Capture the cell that displays the provided text and extract its [X, Y] central coordinate. 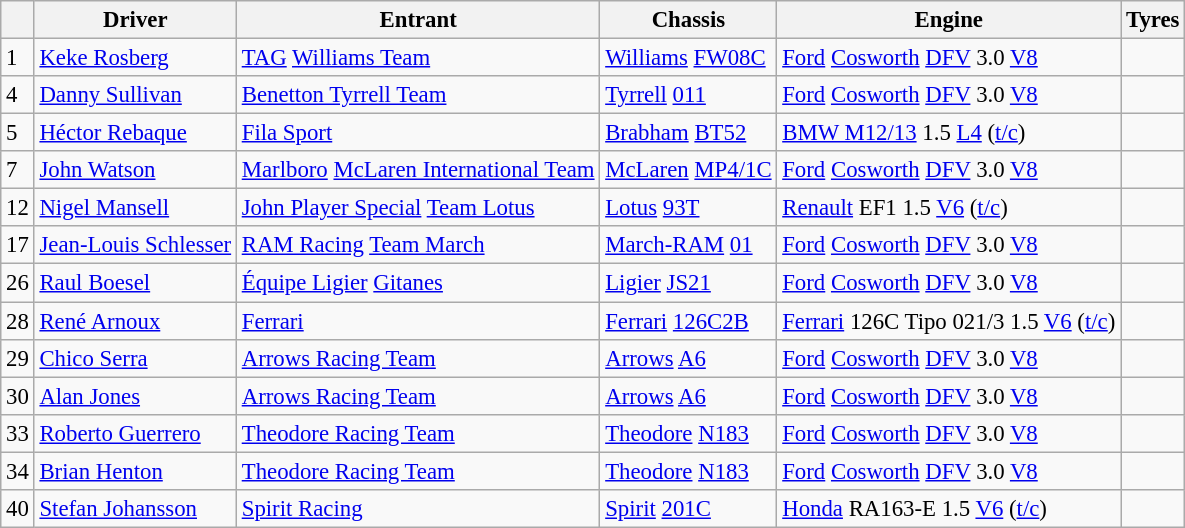
30 [18, 396]
Keke Rosberg [135, 58]
4 [18, 95]
Brabham BT52 [688, 133]
Spirit Racing [418, 509]
Tyrrell 011 [688, 95]
René Arnoux [135, 321]
5 [18, 133]
Chassis [688, 20]
28 [18, 321]
7 [18, 170]
John Player Special Team Lotus [418, 208]
Roberto Guerrero [135, 433]
Ferrari 126C2B [688, 321]
BMW M12/13 1.5 L4 (t/c) [949, 133]
40 [18, 509]
TAG Williams Team [418, 58]
Chico Serra [135, 358]
1 [18, 58]
Héctor Rebaque [135, 133]
Marlboro McLaren International Team [418, 170]
Jean-Louis Schlesser [135, 245]
Raul Boesel [135, 283]
17 [18, 245]
34 [18, 471]
Entrant [418, 20]
Lotus 93T [688, 208]
Engine [949, 20]
Renault EF1 1.5 V6 (t/c) [949, 208]
Tyres [1153, 20]
Stefan Johansson [135, 509]
Benetton Tyrrell Team [418, 95]
Brian Henton [135, 471]
Ferrari 126C Tipo 021/3 1.5 V6 (t/c) [949, 321]
John Watson [135, 170]
March-RAM 01 [688, 245]
Ferrari [418, 321]
26 [18, 283]
12 [18, 208]
Ligier JS21 [688, 283]
33 [18, 433]
Spirit 201C [688, 509]
RAM Racing Team March [418, 245]
Danny Sullivan [135, 95]
29 [18, 358]
Alan Jones [135, 396]
Driver [135, 20]
Williams FW08C [688, 58]
Nigel Mansell [135, 208]
McLaren MP4/1C [688, 170]
Équipe Ligier Gitanes [418, 283]
Fila Sport [418, 133]
Honda RA163-E 1.5 V6 (t/c) [949, 509]
